Pinpoint the cell where the given text exists, returning its [x, y] midpoint coordinate. 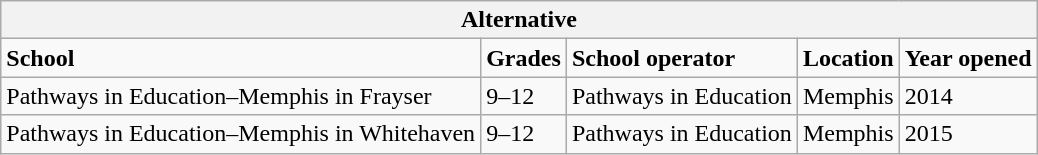
Pathways in Education–Memphis in Whitehaven [241, 134]
Alternative [519, 20]
Pathways in Education–Memphis in Frayser [241, 96]
2015 [968, 134]
Grades [524, 58]
Year opened [968, 58]
School [241, 58]
School operator [682, 58]
2014 [968, 96]
Location [848, 58]
